Return the [X, Y] coordinate for the center point of the cell that contains the specified text.  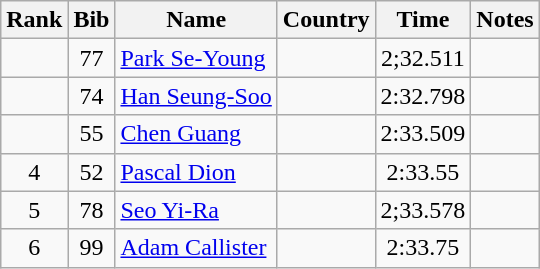
Seo Yi-Ra [196, 210]
74 [92, 96]
2:33.509 [423, 134]
55 [92, 134]
2:32.798 [423, 96]
Bib [92, 20]
4 [34, 172]
Rank [34, 20]
Adam Callister [196, 248]
78 [92, 210]
Notes [505, 20]
99 [92, 248]
Park Se-Young [196, 58]
Pascal Dion [196, 172]
2:33.75 [423, 248]
77 [92, 58]
2;32.511 [423, 58]
6 [34, 248]
2;33.578 [423, 210]
Chen Guang [196, 134]
52 [92, 172]
Han Seung-Soo [196, 96]
Name [196, 20]
Country [326, 20]
5 [34, 210]
Time [423, 20]
2:33.55 [423, 172]
